Scan for the cell matching the given text and deliver its (x, y) coordinate at center. 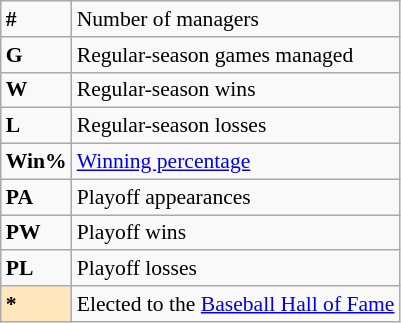
Regular-season wins (236, 90)
G (36, 55)
PA (36, 197)
Playoff losses (236, 269)
Playoff wins (236, 233)
Regular-season losses (236, 126)
PL (36, 269)
Regular-season games managed (236, 55)
# (36, 19)
Win% (36, 162)
* (36, 304)
Playoff appearances (236, 197)
L (36, 126)
W (36, 90)
Number of managers (236, 19)
Winning percentage (236, 162)
PW (36, 233)
Elected to the Baseball Hall of Fame (236, 304)
